Provide the (x, y) coordinate of the cell's center where the given text is located.  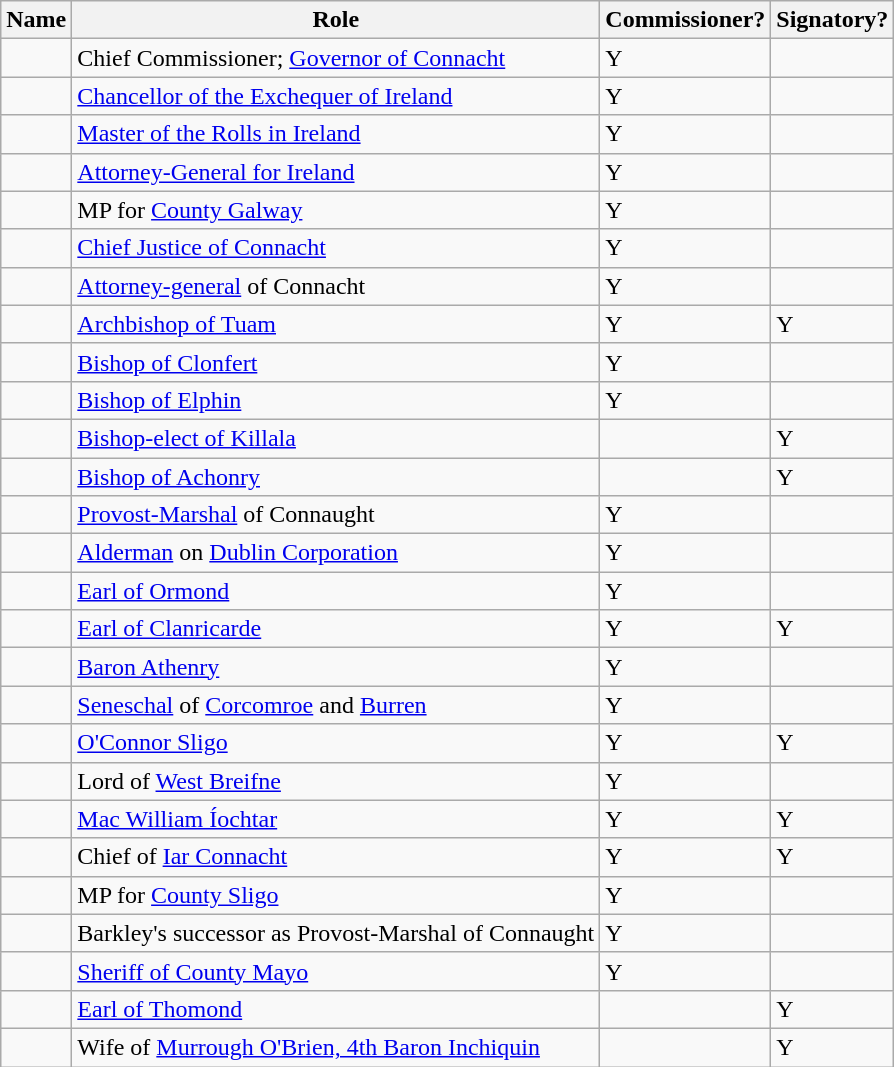
Earl of Thomond (336, 1009)
Bishop of Clonfert (336, 362)
Wife of Murrough O'Brien, 4th Baron Inchiquin (336, 1047)
Master of the Rolls in Ireland (336, 134)
Sheriff of County Mayo (336, 971)
Bishop of Elphin (336, 400)
Chief Commissioner; Governor of Connacht (336, 58)
Role (336, 20)
Commissioner? (686, 20)
Mac William Íochtar (336, 819)
Chief Justice of Connacht (336, 248)
Bishop-elect of Killala (336, 438)
Bishop of Achonry (336, 477)
Earl of Ormond (336, 591)
Lord of West Breifne (336, 781)
Seneschal of Corcomroe and Burren (336, 705)
Name (36, 20)
Baron Athenry (336, 667)
Chancellor of the Exchequer of Ireland (336, 96)
O'Connor Sligo (336, 743)
Provost-Marshal of Connaught (336, 515)
Barkley's successor as Provost-Marshal of Connaught (336, 933)
MP for County Sligo (336, 895)
Earl of Clanricarde (336, 629)
Signatory? (832, 20)
Chief of Iar Connacht (336, 857)
Archbishop of Tuam (336, 324)
Alderman on Dublin Corporation (336, 553)
Attorney-general of Connacht (336, 286)
Attorney-General for Ireland (336, 172)
MP for County Galway (336, 210)
